For the text-containing cell, return its midpoint in (X, Y) coordinate format. 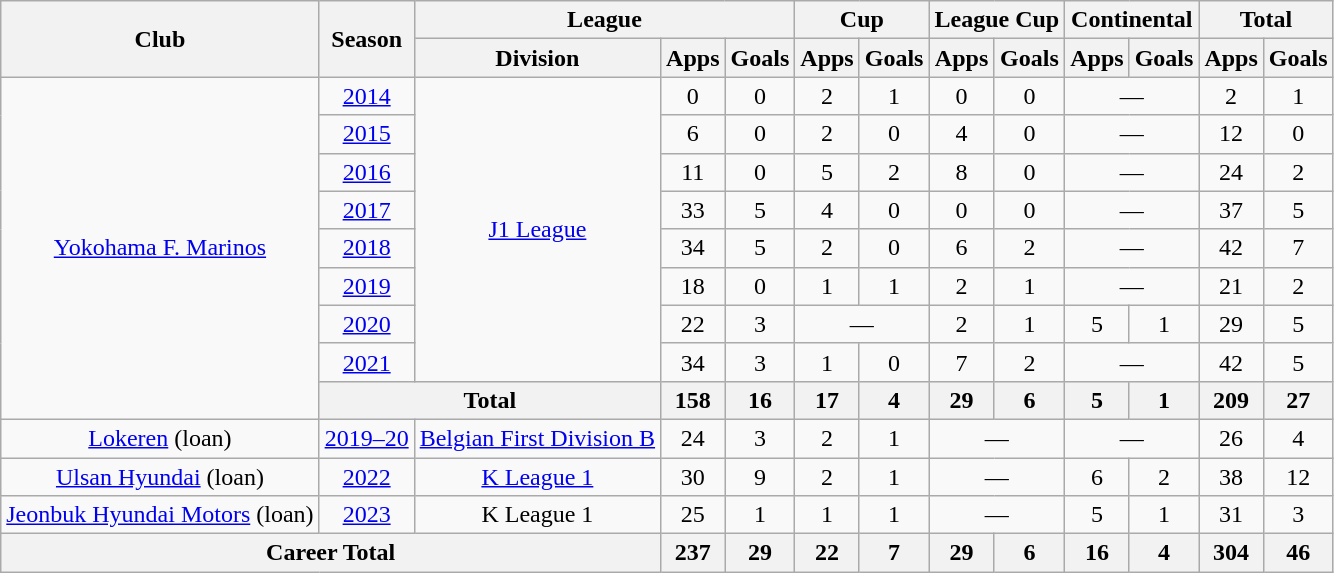
Season (366, 39)
Continental (1132, 20)
38 (1231, 477)
Career Total (331, 553)
37 (1231, 210)
Yokohama F. Marinos (160, 248)
Belgian First Division B (537, 438)
League Cup (997, 20)
18 (693, 286)
2015 (366, 134)
27 (1298, 400)
2019–20 (366, 438)
237 (693, 553)
11 (693, 172)
21 (1231, 286)
Lokeren (loan) (160, 438)
Division (537, 58)
2014 (366, 96)
33 (693, 210)
2016 (366, 172)
31 (1231, 515)
2021 (366, 362)
Cup (862, 20)
30 (693, 477)
158 (693, 400)
304 (1231, 553)
2020 (366, 324)
2019 (366, 286)
46 (1298, 553)
17 (827, 400)
209 (1231, 400)
9 (760, 477)
26 (1231, 438)
25 (693, 515)
J1 League (537, 229)
2022 (366, 477)
2017 (366, 210)
Club (160, 39)
Jeonbuk Hyundai Motors (loan) (160, 515)
2018 (366, 248)
2023 (366, 515)
Ulsan Hyundai (loan) (160, 477)
8 (962, 172)
League (604, 20)
